Pinpoint the cell where the given text exists, returning its (X, Y) midpoint coordinate. 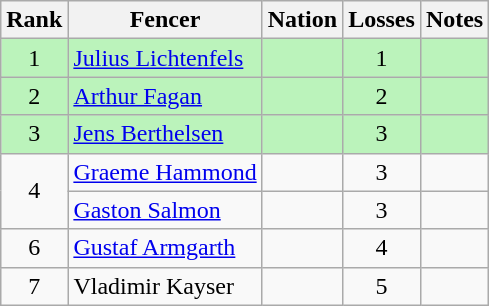
7 (34, 286)
Vladimir Kayser (165, 286)
Jens Berthelsen (165, 134)
Gustaf Armgarth (165, 248)
Arthur Fagan (165, 96)
6 (34, 248)
Nation (302, 20)
Gaston Salmon (165, 210)
Notes (454, 20)
Graeme Hammond (165, 172)
Rank (34, 20)
Losses (382, 20)
5 (382, 286)
Julius Lichtenfels (165, 58)
Fencer (165, 20)
